Determine the (x, y) coordinate at the center of the cell enclosing the given text.  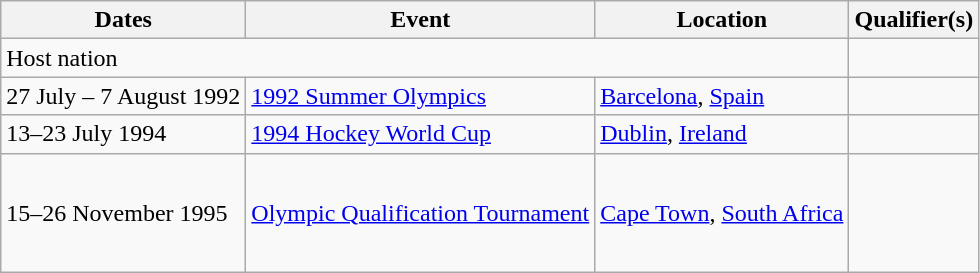
Event (420, 20)
1994 Hockey World Cup (420, 134)
1992 Summer Olympics (420, 96)
Olympic Qualification Tournament (420, 212)
Barcelona, Spain (722, 96)
27 July – 7 August 1992 (124, 96)
Dublin, Ireland (722, 134)
Host nation (425, 58)
Cape Town, South Africa (722, 212)
13–23 July 1994 (124, 134)
15–26 November 1995 (124, 212)
Qualifier(s) (914, 20)
Dates (124, 20)
Location (722, 20)
